Return the (x, y) coordinate for the center point of the cell that contains the specified text.  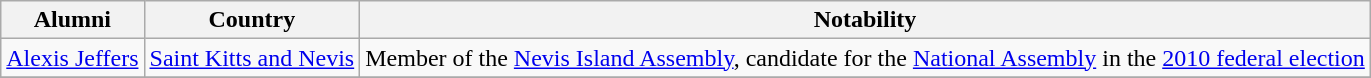
Notability (866, 20)
Alumni (72, 20)
Alexis Jeffers (72, 58)
Member of the Nevis Island Assembly, candidate for the National Assembly in the 2010 federal election (866, 58)
Saint Kitts and Nevis (252, 58)
Country (252, 20)
